Output the (x, y) coordinate of the center of the cell containing the given text.  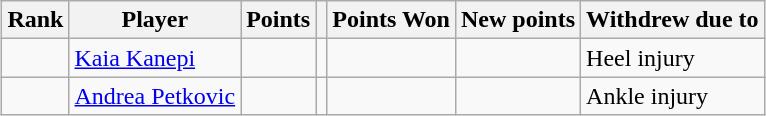
Heel injury (673, 58)
Withdrew due to (673, 20)
Ankle injury (673, 96)
Points (278, 20)
Player (155, 20)
Rank (36, 20)
Kaia Kanepi (155, 58)
New points (518, 20)
Points Won (392, 20)
Andrea Petkovic (155, 96)
